Pinpoint the cell where the given text exists, returning its (x, y) midpoint coordinate. 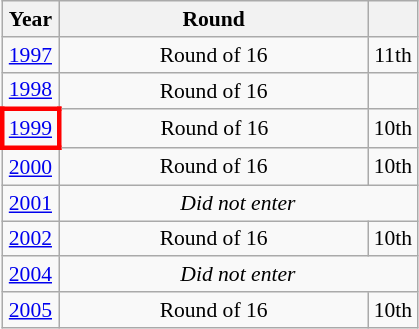
2005 (30, 310)
1998 (30, 90)
2004 (30, 275)
2001 (30, 203)
1999 (30, 130)
11th (394, 55)
Year (30, 19)
1997 (30, 55)
2000 (30, 166)
Round (214, 19)
2002 (30, 239)
